From the cell containing the given text, extract its center point as (X, Y) coordinate. 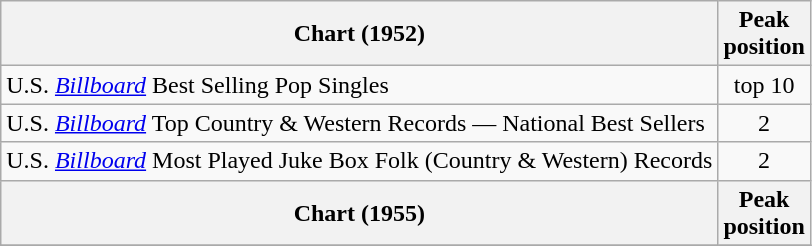
Chart (1955) (360, 212)
U.S. Billboard Best Selling Pop Singles (360, 85)
Chart (1952) (360, 34)
U.S. Billboard Most Played Juke Box Folk (Country & Western) Records (360, 161)
top 10 (764, 85)
U.S. Billboard Top Country & Western Records — National Best Sellers (360, 123)
